Capture the cell that displays the provided text and extract its [X, Y] central coordinate. 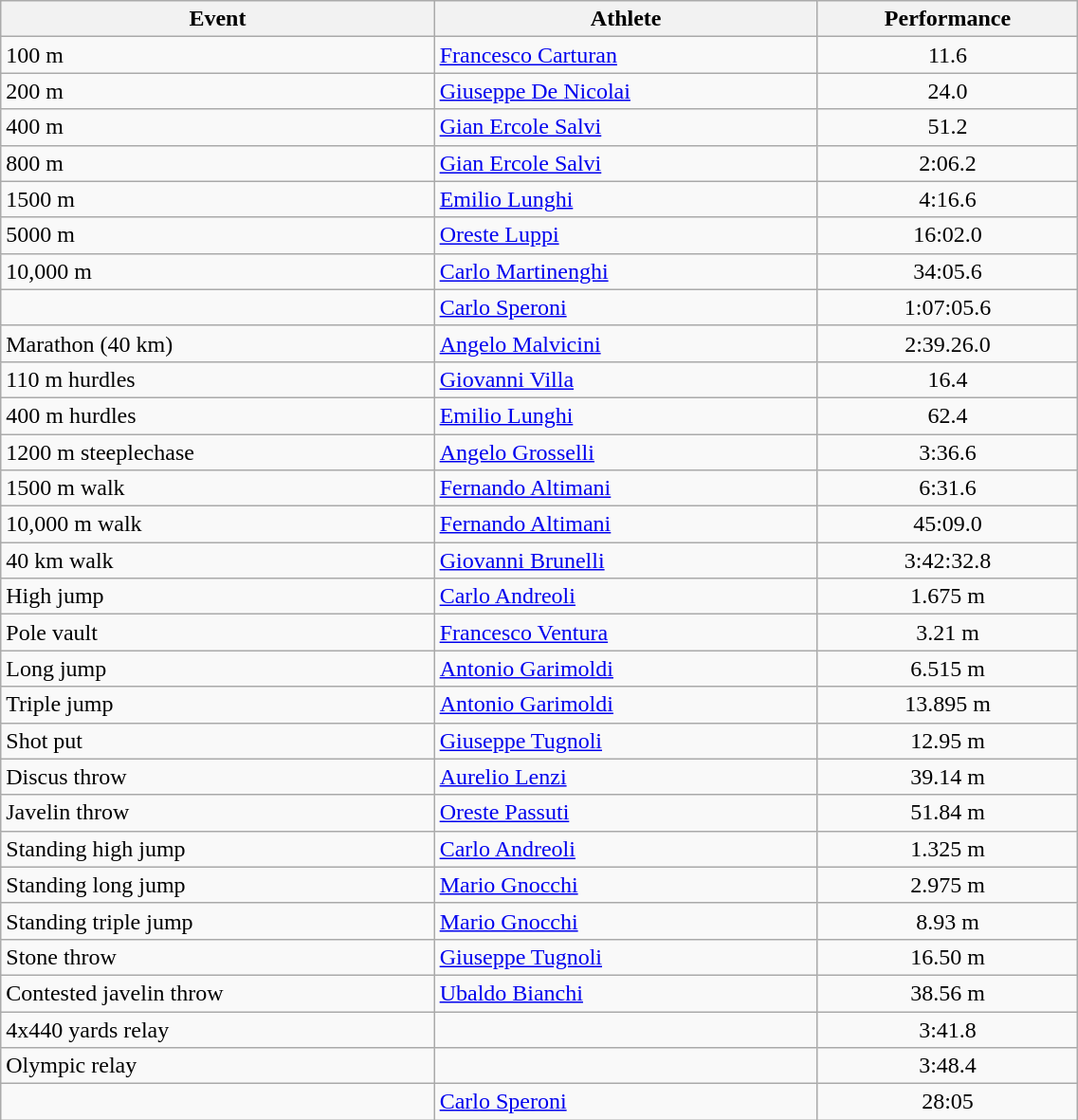
51.2 [948, 127]
62.4 [948, 415]
16:02.0 [948, 235]
Standing triple jump [218, 921]
3:41.8 [948, 1029]
Francesco Ventura [626, 633]
1.325 m [948, 849]
Angelo Grosselli [626, 452]
13.895 m [948, 705]
Aurelio Lenzi [626, 777]
Discus throw [218, 777]
Olympic relay [218, 1066]
5000 m [218, 235]
1500 m [218, 199]
3:36.6 [948, 452]
Shot put [218, 741]
3:42:32.8 [948, 560]
Stone throw [218, 957]
12.95 m [948, 741]
38.56 m [948, 993]
45:09.0 [948, 524]
Angelo Malvicini [626, 343]
Giovanni Brunelli [626, 560]
1500 m walk [218, 488]
24.0 [948, 91]
11.6 [948, 55]
28:05 [948, 1102]
Standing long jump [218, 885]
2:39.26.0 [948, 343]
6.515 m [948, 669]
Javelin throw [218, 813]
40 km walk [218, 560]
Standing high jump [218, 849]
Carlo Martinenghi [626, 271]
2:06.2 [948, 163]
Event [218, 19]
1200 m steeplechase [218, 452]
Giuseppe De Nicolai [626, 91]
Athlete [626, 19]
1.675 m [948, 597]
3.21 m [948, 633]
Oreste Passuti [626, 813]
800 m [218, 163]
10,000 m [218, 271]
Giovanni Villa [626, 379]
Long jump [218, 669]
51.84 m [948, 813]
1:07:05.6 [948, 307]
3:48.4 [948, 1066]
Marathon (40 km) [218, 343]
Triple jump [218, 705]
34:05.6 [948, 271]
4:16.6 [948, 199]
400 m hurdles [218, 415]
Performance [948, 19]
High jump [218, 597]
39.14 m [948, 777]
4x440 yards relay [218, 1029]
6:31.6 [948, 488]
16.4 [948, 379]
Francesco Carturan [626, 55]
Oreste Luppi [626, 235]
Ubaldo Bianchi [626, 993]
100 m [218, 55]
Contested javelin throw [218, 993]
110 m hurdles [218, 379]
400 m [218, 127]
8.93 m [948, 921]
Pole vault [218, 633]
2.975 m [948, 885]
200 m [218, 91]
16.50 m [948, 957]
10,000 m walk [218, 524]
